For the text-containing cell, return its midpoint in [X, Y] coordinate format. 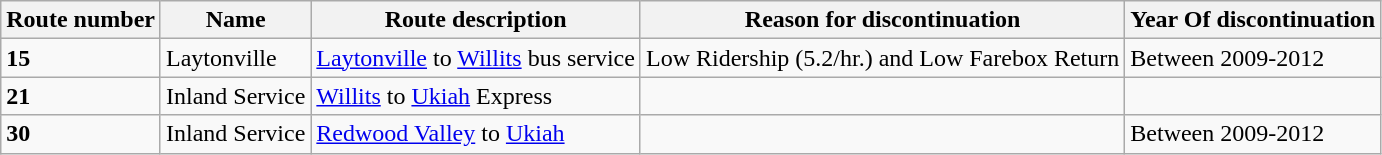
15 [81, 58]
Reason for discontinuation [882, 20]
Year Of discontinuation [1253, 20]
Low Ridership (5.2/hr.) and Low Farebox Return [882, 58]
Route number [81, 20]
Laytonville [235, 58]
Route description [476, 20]
Redwood Valley to Ukiah [476, 134]
30 [81, 134]
Name [235, 20]
Laytonville to Willits bus service [476, 58]
21 [81, 96]
Willits to Ukiah Express [476, 96]
